For the text-containing cell, return its midpoint in (X, Y) coordinate format. 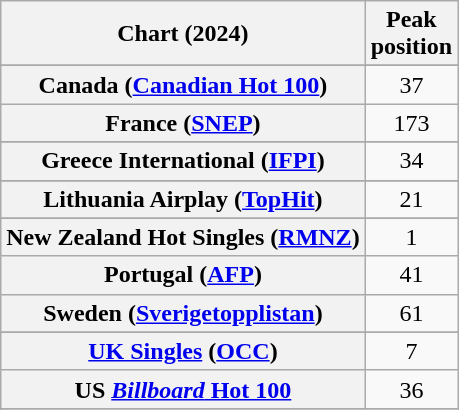
US Billboard Hot 100 (183, 389)
New Zealand Hot Singles (RMNZ) (183, 237)
France (SNEP) (183, 123)
Canada (Canadian Hot 100) (183, 85)
36 (411, 389)
Sweden (Sverigetopplistan) (183, 313)
41 (411, 275)
34 (411, 161)
Chart (2024) (183, 34)
Peakposition (411, 34)
61 (411, 313)
21 (411, 199)
173 (411, 123)
Lithuania Airplay (TopHit) (183, 199)
UK Singles (OCC) (183, 351)
37 (411, 85)
Greece International (IFPI) (183, 161)
1 (411, 237)
7 (411, 351)
Portugal (AFP) (183, 275)
